Pinpoint the cell where the given text exists, returning its [x, y] midpoint coordinate. 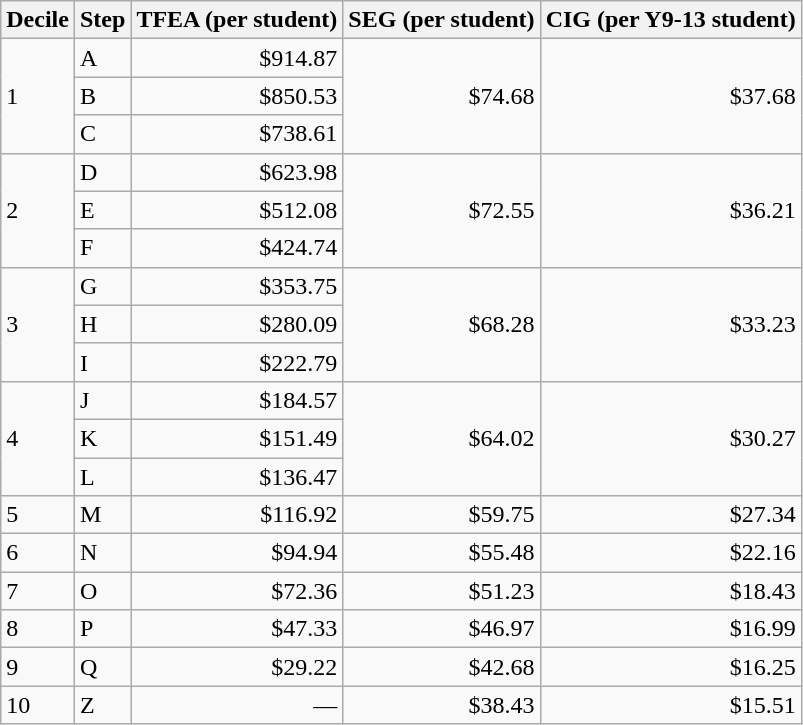
$94.94 [237, 553]
I [102, 362]
CIG (per Y9-13 student) [670, 20]
A [102, 58]
2 [38, 210]
$74.68 [442, 96]
$623.98 [237, 172]
4 [38, 438]
$30.27 [670, 438]
$22.16 [670, 553]
$46.97 [442, 629]
$136.47 [237, 477]
Z [102, 705]
F [102, 248]
G [102, 286]
$72.36 [237, 591]
SEG (per student) [442, 20]
8 [38, 629]
$16.99 [670, 629]
$15.51 [670, 705]
$18.43 [670, 591]
$27.34 [670, 515]
7 [38, 591]
10 [38, 705]
TFEA (per student) [237, 20]
$68.28 [442, 324]
D [102, 172]
$72.55 [442, 210]
$38.43 [442, 705]
3 [38, 324]
O [102, 591]
M [102, 515]
J [102, 400]
$42.68 [442, 667]
9 [38, 667]
6 [38, 553]
K [102, 438]
C [102, 134]
$850.53 [237, 96]
$353.75 [237, 286]
$280.09 [237, 324]
$424.74 [237, 248]
L [102, 477]
$184.57 [237, 400]
$738.61 [237, 134]
P [102, 629]
H [102, 324]
$222.79 [237, 362]
B [102, 96]
$16.25 [670, 667]
Q [102, 667]
$151.49 [237, 438]
Decile [38, 20]
$33.23 [670, 324]
5 [38, 515]
N [102, 553]
$36.21 [670, 210]
$512.08 [237, 210]
$29.22 [237, 667]
$64.02 [442, 438]
E [102, 210]
$37.68 [670, 96]
$55.48 [442, 553]
$914.87 [237, 58]
1 [38, 96]
— [237, 705]
$51.23 [442, 591]
$116.92 [237, 515]
Step [102, 20]
$47.33 [237, 629]
$59.75 [442, 515]
